Find where the given text appears and provide that cell's center as [x, y] coordinate. 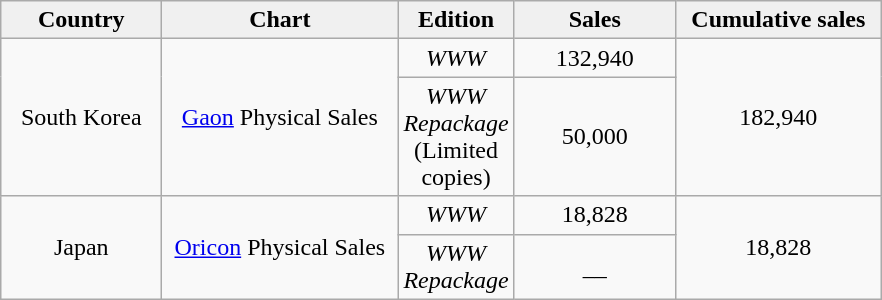
Cumulative sales [778, 20]
WWW Repackage (Limited copies) [456, 136]
Edition [456, 20]
Sales [594, 20]
__ [594, 266]
WWW Repackage [456, 266]
132,940 [594, 58]
Chart [280, 20]
South Korea [82, 118]
Oricon Physical Sales [280, 248]
Gaon Physical Sales [280, 118]
50,000 [594, 136]
182,940 [778, 118]
Japan [82, 248]
Country [82, 20]
